Extract the [x, y] coordinate from the center of the cell holding the provided text.  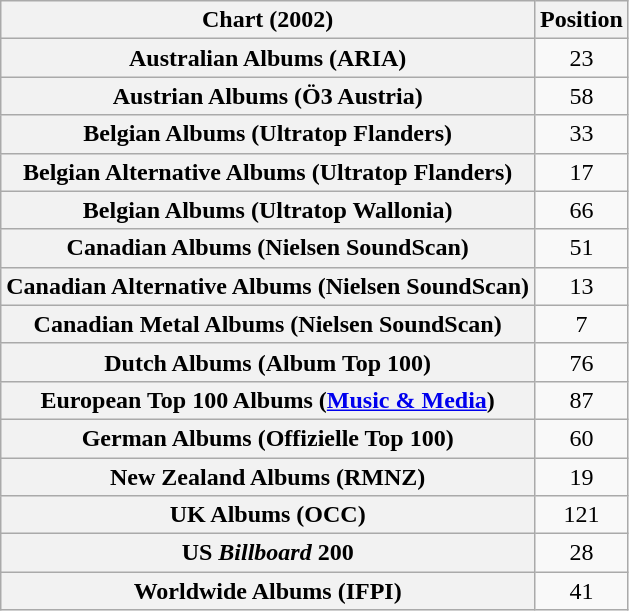
Canadian Alternative Albums (Nielsen SoundScan) [268, 286]
19 [582, 477]
Chart (2002) [268, 20]
Austrian Albums (Ö3 Austria) [268, 96]
UK Albums (OCC) [268, 515]
European Top 100 Albums (Music & Media) [268, 400]
Worldwide Albums (IFPI) [268, 591]
Canadian Albums (Nielsen SoundScan) [268, 248]
7 [582, 324]
51 [582, 248]
41 [582, 591]
28 [582, 553]
New Zealand Albums (RMNZ) [268, 477]
Belgian Albums (Ultratop Wallonia) [268, 210]
17 [582, 172]
German Albums (Offizielle Top 100) [268, 438]
Canadian Metal Albums (Nielsen SoundScan) [268, 324]
Belgian Alternative Albums (Ultratop Flanders) [268, 172]
Australian Albums (ARIA) [268, 58]
60 [582, 438]
76 [582, 362]
Position [582, 20]
23 [582, 58]
Belgian Albums (Ultratop Flanders) [268, 134]
58 [582, 96]
87 [582, 400]
13 [582, 286]
66 [582, 210]
US Billboard 200 [268, 553]
33 [582, 134]
Dutch Albums (Album Top 100) [268, 362]
121 [582, 515]
